Return [X, Y] of the center of cell containing provided text 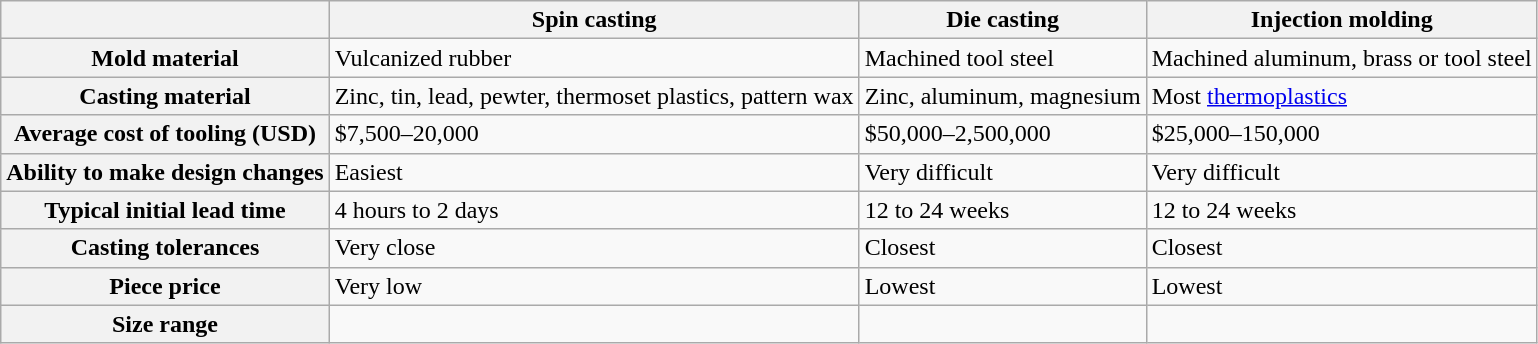
Zinc, aluminum, magnesium [1002, 96]
4 hours to 2 days [594, 210]
Machined aluminum, brass or tool steel [1342, 58]
Very close [594, 248]
Typical initial lead time [165, 210]
Spin casting [594, 20]
$25,000–150,000 [1342, 134]
Average cost of tooling (USD) [165, 134]
Vulcanized rubber [594, 58]
Machined tool steel [1002, 58]
Injection molding [1342, 20]
$50,000–2,500,000 [1002, 134]
Zinc, tin, lead, pewter, thermoset plastics, pattern wax [594, 96]
Die casting [1002, 20]
Very low [594, 286]
Casting tolerances [165, 248]
Most thermoplastics [1342, 96]
Mold material [165, 58]
Ability to make design changes [165, 172]
Size range [165, 324]
Piece price [165, 286]
$7,500–20,000 [594, 134]
Casting material [165, 96]
Easiest [594, 172]
